Determine the [x, y] coordinate at the center of the cell enclosing the given text.  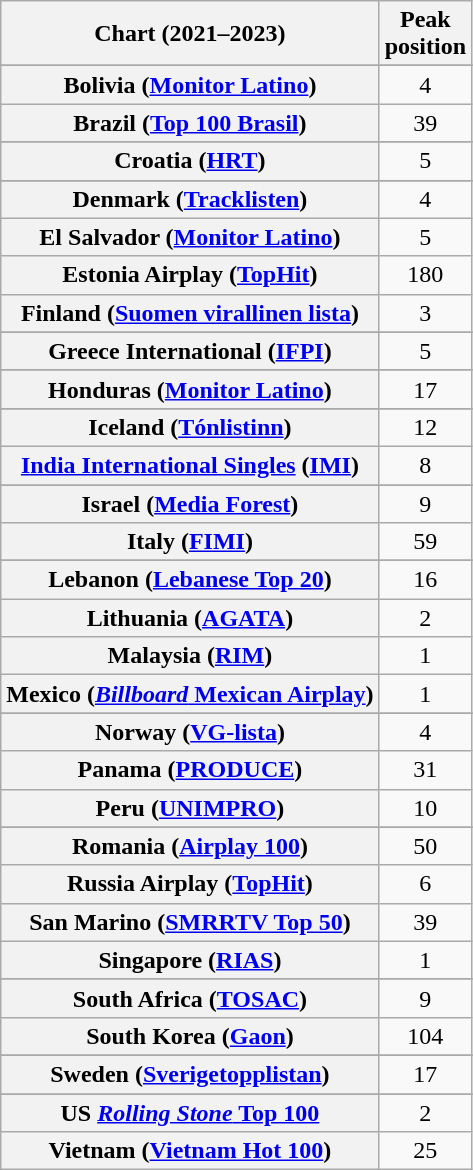
Iceland (Tónlistinn) [190, 427]
Norway (VG-lista) [190, 732]
Peakposition [425, 34]
South Korea (Gaon) [190, 1036]
Singapore (RIAS) [190, 960]
Croatia (HRT) [190, 161]
10 [425, 808]
12 [425, 427]
Russia Airplay (TopHit) [190, 884]
Greece International (IFPI) [190, 351]
25 [425, 1151]
3 [425, 313]
Honduras (Monitor Latino) [190, 389]
Israel (Media Forest) [190, 503]
Mexico (Billboard Mexican Airplay) [190, 694]
50 [425, 846]
180 [425, 275]
Bolivia (Monitor Latino) [190, 85]
Vietnam (Vietnam Hot 100) [190, 1151]
Italy (FIMI) [190, 542]
8 [425, 465]
Estonia Airplay (TopHit) [190, 275]
El Salvador (Monitor Latino) [190, 237]
South Africa (TOSAC) [190, 998]
Brazil (Top 100 Brasil) [190, 123]
Chart (2021–2023) [190, 34]
Lithuania (AGATA) [190, 618]
Panama (PRODUCE) [190, 770]
San Marino (SMRRTV Top 50) [190, 922]
59 [425, 542]
India International Singles (IMI) [190, 465]
Romania (Airplay 100) [190, 846]
Peru (UNIMPRO) [190, 808]
Malaysia (RIM) [190, 656]
Denmark (Tracklisten) [190, 199]
Sweden (Sverigetopplistan) [190, 1074]
Lebanon (Lebanese Top 20) [190, 580]
Finland (Suomen virallinen lista) [190, 313]
US Rolling Stone Top 100 [190, 1113]
6 [425, 884]
104 [425, 1036]
16 [425, 580]
31 [425, 770]
